Identify which cell holds the provided text, then report its (X, Y) central coordinate. 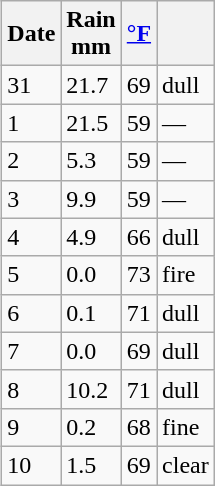
1.5 (91, 465)
°F (138, 34)
3 (32, 199)
21.5 (91, 123)
73 (138, 275)
0.1 (91, 313)
9 (32, 427)
10.2 (91, 389)
2 (32, 161)
10 (32, 465)
4.9 (91, 237)
Rainmm (91, 34)
5 (32, 275)
Date (32, 34)
clear (186, 465)
66 (138, 237)
fine (186, 427)
9.9 (91, 199)
7 (32, 351)
68 (138, 427)
8 (32, 389)
5.3 (91, 161)
6 (32, 313)
0.2 (91, 427)
4 (32, 237)
21.7 (91, 85)
1 (32, 123)
31 (32, 85)
fire (186, 275)
